Scan for the cell matching the given text and deliver its [X, Y] coordinate at center. 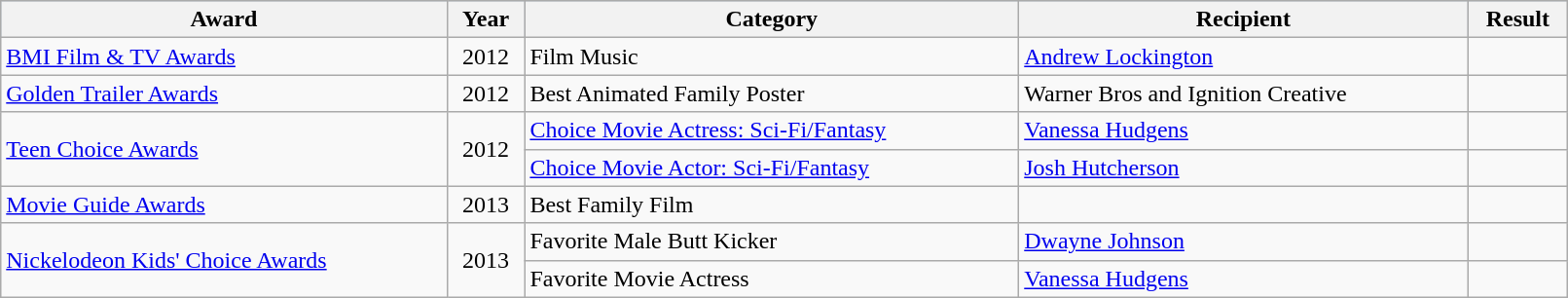
Nickelodeon Kids' Choice Awards [224, 260]
Category [772, 19]
Result [1518, 19]
Best Family Film [772, 205]
Best Animated Family Poster [772, 93]
Favorite Male Butt Kicker [772, 242]
Movie Guide Awards [224, 205]
Favorite Movie Actress [772, 279]
Josh Hutcherson [1244, 168]
Teen Choice Awards [224, 149]
Warner Bros and Ignition Creative [1244, 93]
Choice Movie Actress: Sci-Fi/Fantasy [772, 130]
Andrew Lockington [1244, 56]
Choice Movie Actor: Sci-Fi/Fantasy [772, 168]
Film Music [772, 56]
Recipient [1244, 19]
BMI Film & TV Awards [224, 56]
Year [486, 19]
Dwayne Johnson [1244, 242]
Golden Trailer Awards [224, 93]
Award [224, 19]
